Scan for the cell matching the given text and deliver its [x, y] coordinate at center. 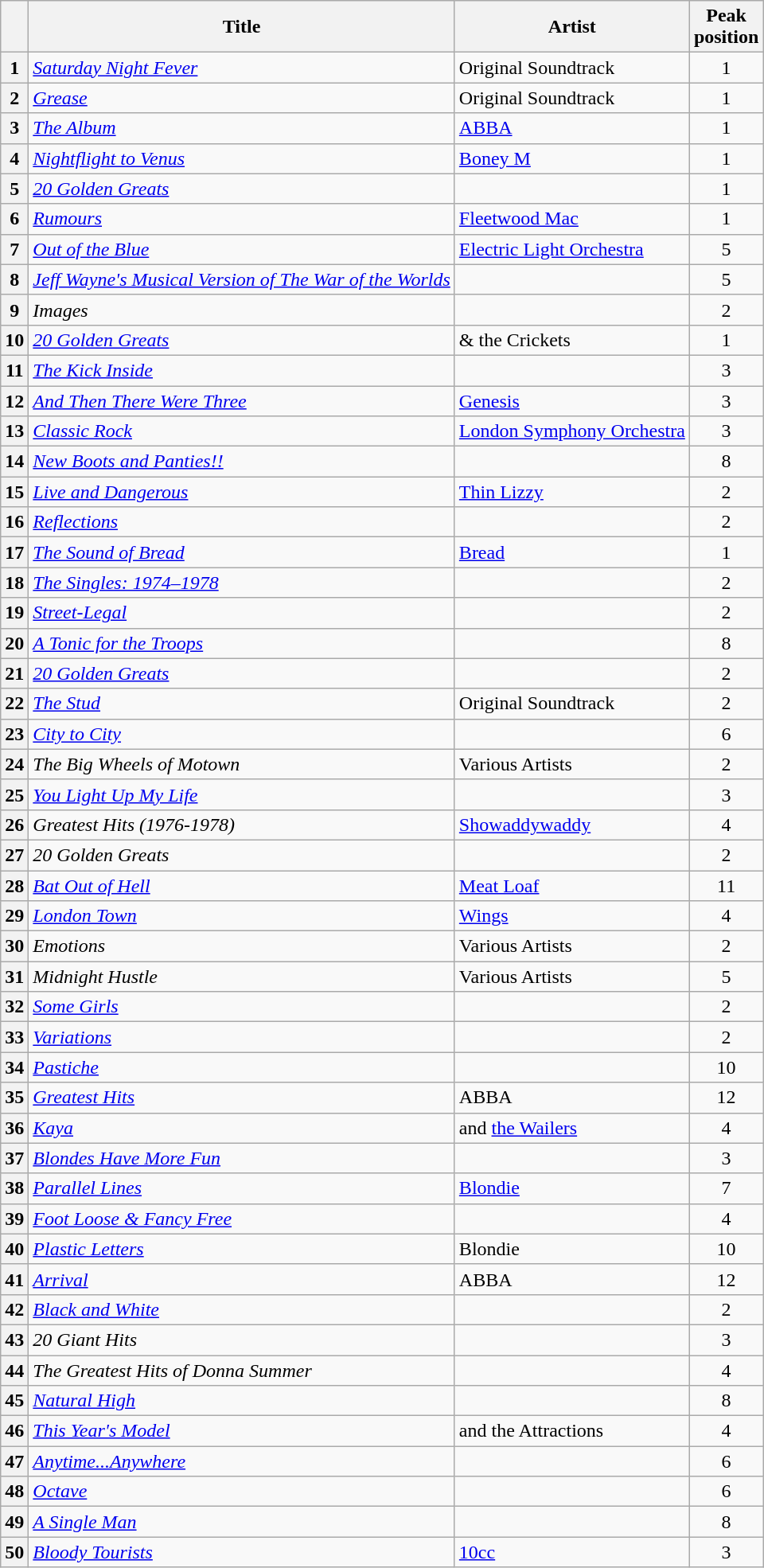
You Light Up My Life [242, 794]
19 [14, 613]
45 [14, 1401]
Saturday Night Fever [242, 68]
The Album [242, 128]
44 [14, 1370]
43 [14, 1340]
18 [14, 583]
27 [14, 855]
& the Crickets [571, 340]
The Sound of Bread [242, 552]
Peakposition [726, 27]
23 [14, 734]
Boney M [571, 158]
46 [14, 1431]
Some Girls [242, 1007]
Midnight Hustle [242, 977]
Electric Light Orchestra [571, 249]
Fleetwood Mac [571, 219]
13 [14, 431]
20 [14, 643]
Blondes Have More Fun [242, 1158]
Jeff Wayne's Musical Version of The War of the Worlds [242, 279]
20 Giant Hits [242, 1340]
Artist [571, 27]
Title [242, 27]
38 [14, 1188]
and the Wailers [571, 1128]
Bat Out of Hell [242, 886]
This Year's Model [242, 1431]
30 [14, 946]
Octave [242, 1492]
Thin Lizzy [571, 492]
37 [14, 1158]
Foot Loose & Fancy Free [242, 1219]
33 [14, 1037]
Images [242, 310]
34 [14, 1067]
City to City [242, 734]
and the Attractions [571, 1431]
A Single Man [242, 1522]
22 [14, 704]
16 [14, 522]
Classic Rock [242, 431]
47 [14, 1461]
The Greatest Hits of Donna Summer [242, 1370]
10cc [571, 1552]
Kaya [242, 1128]
Live and Dangerous [242, 492]
15 [14, 492]
New Boots and Panties!! [242, 462]
Rumours [242, 219]
26 [14, 825]
28 [14, 886]
49 [14, 1522]
31 [14, 977]
Emotions [242, 946]
Wings [571, 916]
21 [14, 673]
17 [14, 552]
The Big Wheels of Motown [242, 764]
Greatest Hits [242, 1098]
50 [14, 1552]
41 [14, 1279]
Meat Loaf [571, 886]
Arrival [242, 1279]
32 [14, 1007]
Variations [242, 1037]
42 [14, 1309]
Anytime...Anywhere [242, 1461]
Showaddywaddy [571, 825]
14 [14, 462]
36 [14, 1128]
Plastic Letters [242, 1249]
Pastiche [242, 1067]
Black and White [242, 1309]
Parallel Lines [242, 1188]
Grease [242, 98]
The Singles: 1974–1978 [242, 583]
24 [14, 764]
Out of the Blue [242, 249]
Bloody Tourists [242, 1552]
25 [14, 794]
39 [14, 1219]
Nightflight to Venus [242, 158]
Greatest Hits (1976-1978) [242, 825]
A Tonic for the Troops [242, 643]
48 [14, 1492]
Reflections [242, 522]
40 [14, 1249]
And Then There Were Three [242, 400]
Genesis [571, 400]
29 [14, 916]
Natural High [242, 1401]
9 [14, 310]
35 [14, 1098]
The Stud [242, 704]
The Kick Inside [242, 370]
London Town [242, 916]
Bread [571, 552]
Street-Legal [242, 613]
London Symphony Orchestra [571, 431]
